Detect which cell encompasses the target text, then output its [x, y] center coordinate. 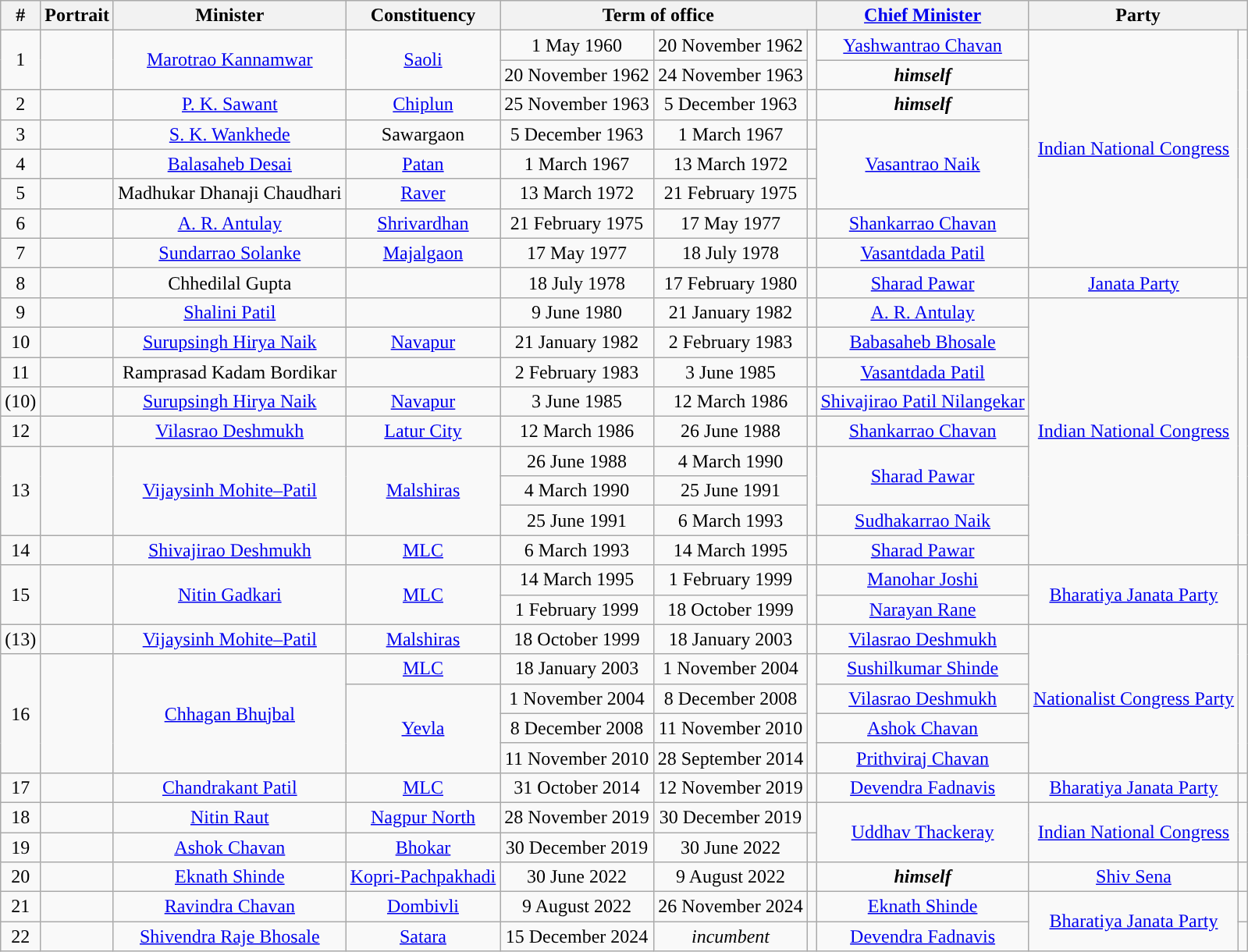
21 [20, 907]
4 [20, 164]
Party [1138, 16]
Nitin Raut [229, 817]
Madhukar Dhanaji Chaudhari [229, 194]
Majalgaon [423, 253]
Chiplun [423, 105]
12 November 2019 [731, 787]
7 [20, 253]
25 November 1963 [577, 105]
# [20, 16]
13 [20, 491]
Nationalist Congress Party [1133, 698]
17 February 1980 [731, 282]
10 [20, 342]
Term of office [659, 16]
31 October 2014 [577, 787]
15 [20, 595]
16 [20, 713]
28 November 2019 [577, 817]
Patan [423, 164]
Nagpur North [423, 817]
Marotrao Kannamwar [229, 60]
Vasantrao Naik [923, 164]
18 [20, 817]
1 May 1960 [577, 45]
Narayan Rane [923, 609]
Chief Minister [923, 16]
Portrait [77, 16]
3 [20, 134]
(13) [20, 639]
Kopri-Pachpakhadi [423, 877]
1 [20, 60]
22 [20, 936]
(10) [20, 402]
12 [20, 432]
15 December 2024 [577, 936]
Babasaheb Bhosale [923, 342]
Sawargaon [423, 134]
incumbent [731, 936]
Sundarrao Solanke [229, 253]
24 November 1963 [731, 75]
Shalini Patil [229, 312]
Prithviraj Chavan [923, 758]
19 [20, 847]
Shiv Sena [1133, 877]
20 [20, 877]
Bhokar [423, 847]
Chhagan Bhujbal [229, 713]
Satara [423, 936]
S. K. Wankhede [229, 134]
2 [20, 105]
Uddhav Thackeray [923, 832]
Constituency [423, 16]
Sudhakarrao Naik [923, 520]
Shrivardhan [423, 223]
Dombivli [423, 907]
Chandrakant Patil [229, 787]
Latur City [423, 432]
Yevla [423, 728]
Ravindra Chavan [229, 907]
14 [20, 550]
Janata Party [1133, 282]
6 [20, 223]
Chhedilal Gupta [229, 282]
Shivajirao Deshmukh [229, 550]
Minister [229, 16]
11 [20, 372]
9 [20, 312]
28 September 2014 [731, 758]
Yashwantrao Chavan [923, 45]
P. K. Sawant [229, 105]
Saoli [423, 60]
Shivendra Raje Bhosale [229, 936]
Manohar Joshi [923, 580]
Nitin Gadkari [229, 595]
17 [20, 787]
Ramprasad Kadam Bordikar [229, 372]
Shivajirao Patil Nilangekar [923, 402]
Raver [423, 194]
8 [20, 282]
9 June 1980 [577, 312]
26 November 2024 [731, 907]
5 [20, 194]
Sushilkumar Shinde [923, 669]
Balasaheb Desai [229, 164]
